Extract the (x, y) coordinate from the center of the cell holding the provided text.  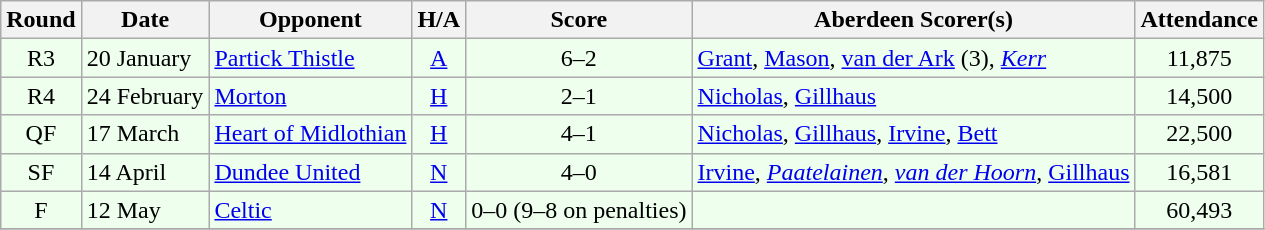
17 March (145, 134)
12 May (145, 210)
Celtic (310, 210)
Attendance (1199, 20)
Nicholas, Gillhaus (914, 96)
Aberdeen Scorer(s) (914, 20)
Heart of Midlothian (310, 134)
Opponent (310, 20)
Morton (310, 96)
2–1 (579, 96)
Dundee United (310, 172)
Round (41, 20)
Partick Thistle (310, 58)
4–0 (579, 172)
0–0 (9–8 on penalties) (579, 210)
11,875 (1199, 58)
14 April (145, 172)
QF (41, 134)
R4 (41, 96)
14,500 (1199, 96)
4–1 (579, 134)
R3 (41, 58)
60,493 (1199, 210)
24 February (145, 96)
SF (41, 172)
16,581 (1199, 172)
22,500 (1199, 134)
Irvine, Paatelainen, van der Hoorn, Gillhaus (914, 172)
6–2 (579, 58)
A (439, 58)
Nicholas, Gillhaus, Irvine, Bett (914, 134)
H/A (439, 20)
Date (145, 20)
F (41, 210)
Grant, Mason, van der Ark (3), Kerr (914, 58)
Score (579, 20)
20 January (145, 58)
